From the cell containing the given text, extract its center point as [x, y] coordinate. 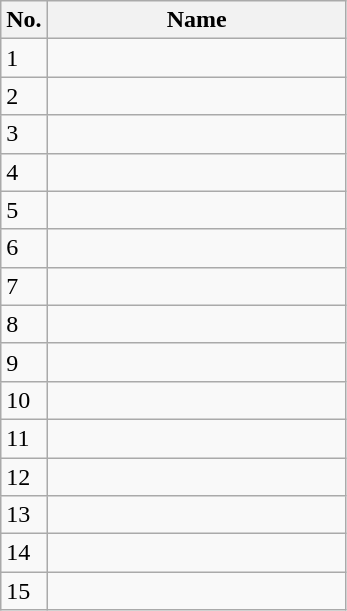
15 [24, 591]
5 [24, 210]
12 [24, 477]
11 [24, 438]
1 [24, 58]
8 [24, 324]
13 [24, 515]
7 [24, 286]
14 [24, 553]
No. [24, 20]
4 [24, 172]
2 [24, 96]
6 [24, 248]
3 [24, 134]
9 [24, 362]
10 [24, 400]
Name [196, 20]
